For the text-containing cell, return its midpoint in [X, Y] coordinate format. 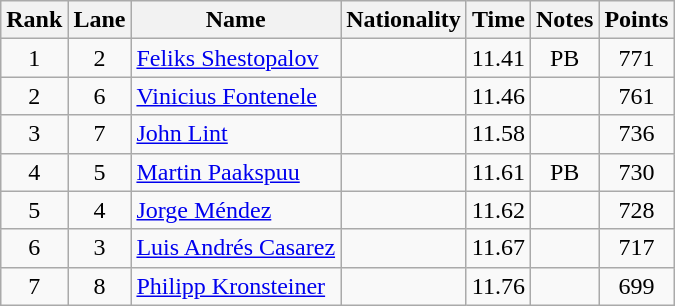
Philipp Kronsteiner [236, 286]
John Lint [236, 134]
736 [636, 134]
11.58 [498, 134]
Time [498, 20]
11.46 [498, 96]
Points [636, 20]
Name [236, 20]
Jorge Méndez [236, 210]
Nationality [404, 20]
Feliks Shestopalov [236, 58]
11.41 [498, 58]
761 [636, 96]
Vinicius Fontenele [236, 96]
717 [636, 248]
11.76 [498, 286]
11.67 [498, 248]
699 [636, 286]
1 [34, 58]
771 [636, 58]
11.62 [498, 210]
Rank [34, 20]
Notes [565, 20]
728 [636, 210]
730 [636, 172]
11.61 [498, 172]
8 [100, 286]
Luis Andrés Casarez [236, 248]
Martin Paakspuu [236, 172]
Lane [100, 20]
